Pinpoint the cell where the given text exists, returning its [x, y] midpoint coordinate. 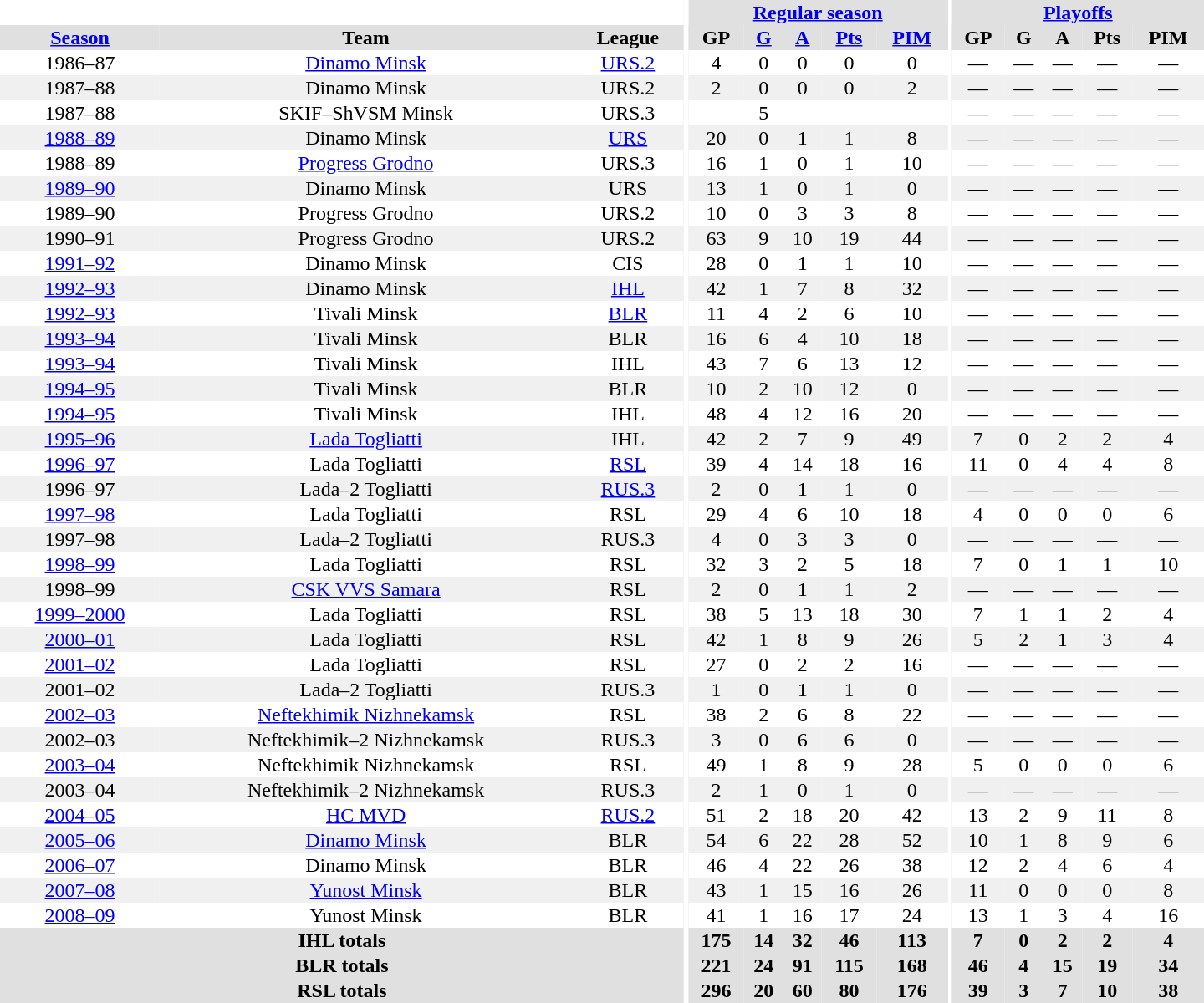
1991–92 [80, 263]
1990–91 [80, 238]
175 [716, 940]
27 [716, 664]
2005–06 [80, 840]
176 [912, 990]
60 [803, 990]
44 [912, 238]
League [628, 38]
Regular season [818, 13]
63 [716, 238]
115 [849, 965]
2007–08 [80, 890]
168 [912, 965]
48 [716, 414]
54 [716, 840]
Playoffs [1079, 13]
Season [80, 38]
1986–87 [80, 63]
2008–09 [80, 915]
BLR totals [342, 965]
91 [803, 965]
SKIF–ShVSM Minsk [366, 113]
34 [1168, 965]
17 [849, 915]
2006–07 [80, 865]
RUS.2 [628, 815]
CIS [628, 263]
51 [716, 815]
HC MVD [366, 815]
1999–2000 [80, 614]
113 [912, 940]
IHL totals [342, 940]
Team [366, 38]
CSK VVS Samara [366, 589]
296 [716, 990]
RSL totals [342, 990]
80 [849, 990]
2004–05 [80, 815]
41 [716, 915]
29 [716, 514]
2000–01 [80, 639]
30 [912, 614]
1995–96 [80, 439]
221 [716, 965]
52 [912, 840]
